From the cell containing the given text, extract its center point as [X, Y] coordinate. 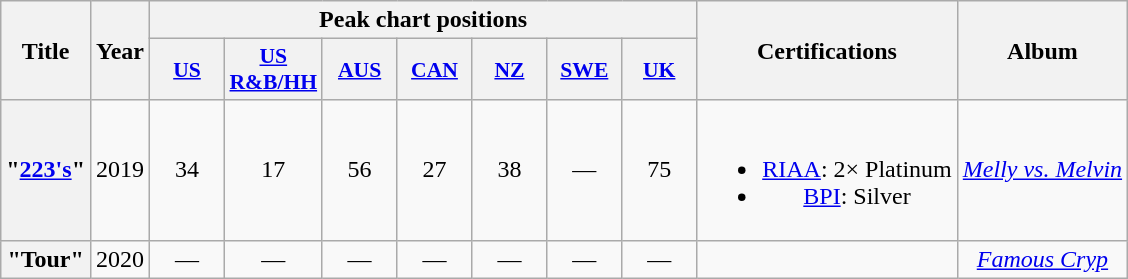
"223's" [46, 170]
RIAA: 2× PlatinumBPI: Silver [828, 170]
AUS [360, 70]
Melly vs. Melvin [1042, 170]
UK [660, 70]
SWE [584, 70]
Certifications [828, 50]
34 [188, 170]
Album [1042, 50]
2019 [120, 170]
US R&B/HH [273, 70]
75 [660, 170]
17 [273, 170]
38 [510, 170]
27 [434, 170]
Title [46, 50]
2020 [120, 259]
56 [360, 170]
"Tour" [46, 259]
Famous Cryp [1042, 259]
CAN [434, 70]
US [188, 70]
Year [120, 50]
NZ [510, 70]
Peak chart positions [424, 20]
